Output the [X, Y] coordinate of the center of the cell containing the given text.  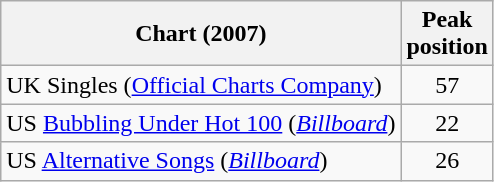
22 [447, 123]
UK Singles (Official Charts Company) [201, 85]
Chart (2007) [201, 34]
US Alternative Songs (Billboard) [201, 161]
26 [447, 161]
57 [447, 85]
US Bubbling Under Hot 100 (Billboard) [201, 123]
Peakposition [447, 34]
